Find where the given text appears and provide that cell's center as [x, y] coordinate. 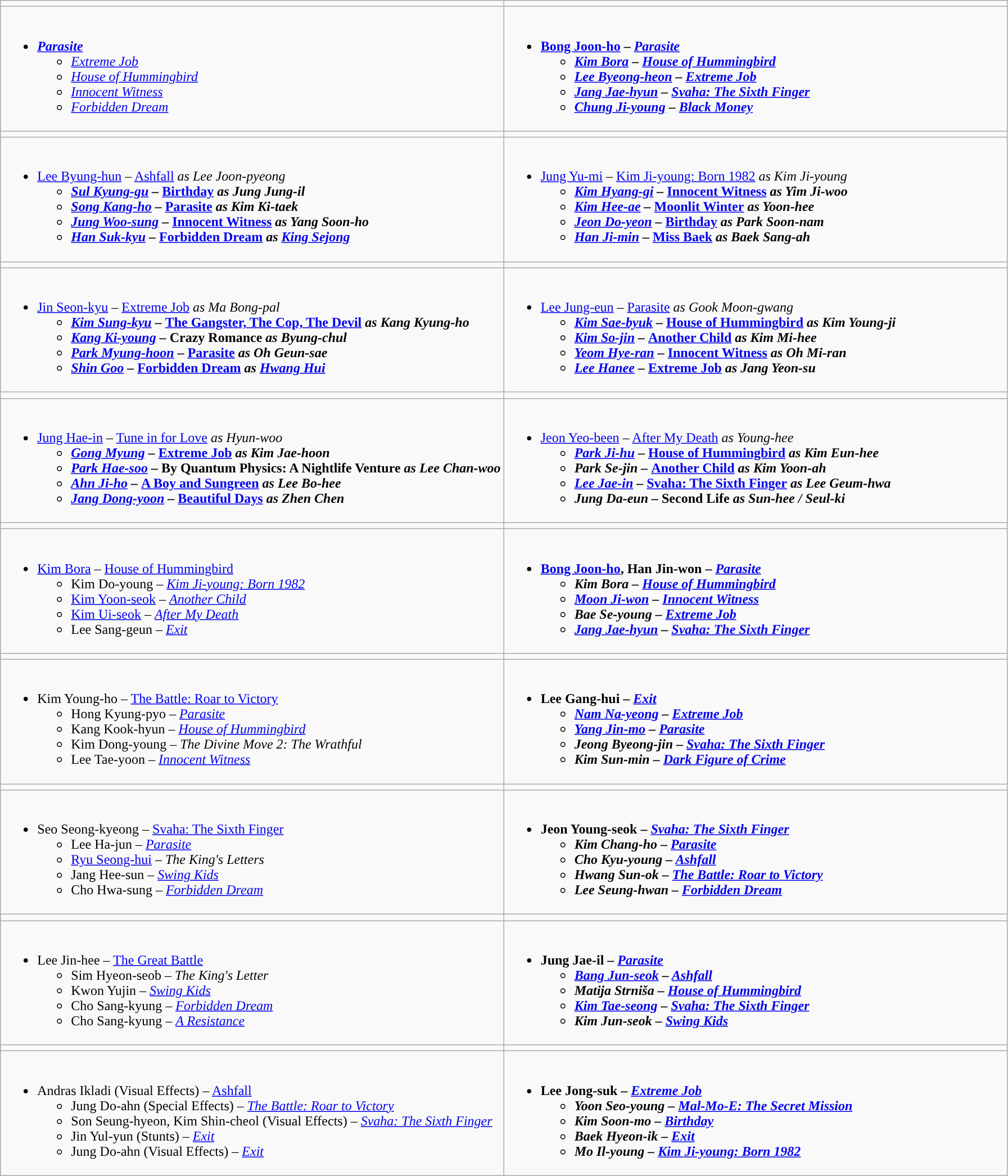
ParasiteExtreme JobHouse of HummingbirdInnocent WitnessForbidden Dream [252, 69]
Kim Bora – House of HummingbirdKim Do-young – Kim Ji-young: Born 1982Kim Yoon-seok – Another ChildKim Ui-seok – After My DeathLee Sang-geun – Exit [252, 591]
Jung Jae-il – ParasiteBang Jun-seok – AshfallMatija Strniša – House of Hummingbird Kim Tae-seong – Svaha: The Sixth FingerKim Jun-seok – Swing Kids [756, 983]
Lee Jin-hee – The Great BattleSim Hyeon-seob – The King's LetterKwon Yujin – Swing KidsCho Sang-kyung – Forbidden DreamCho Sang-kyung – A Resistance [252, 983]
Lee Gang-hui – ExitNam Na-yeong – Extreme JobYang Jin-mo – ParasiteJeong Byeong-jin – Svaha: The Sixth FingerKim Sun-min – Dark Figure of Crime [756, 721]
